Search for the cell housing the specified text and yield its (X, Y) center coordinate. 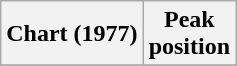
Peak position (189, 34)
Chart (1977) (72, 34)
